Scan for the cell matching the given text and deliver its [x, y] coordinate at center. 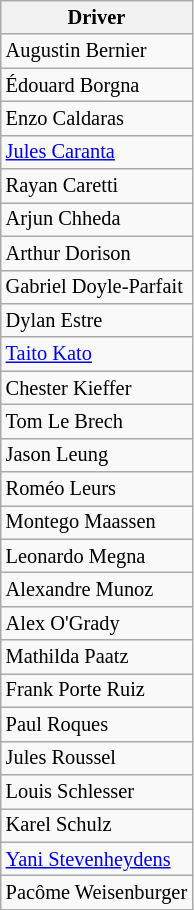
Jules Roussel [96, 758]
Arthur Dorison [96, 253]
Taito Kato [96, 354]
Dylan Estre [96, 320]
Mathilda Paatz [96, 657]
Pacôme Weisenburger [96, 892]
Louis Schlesser [96, 791]
Leonardo Megna [96, 556]
Arjun Chheda [96, 219]
Jules Caranta [96, 152]
Gabriel Doyle-Parfait [96, 287]
Jason Leung [96, 455]
Montego Maassen [96, 522]
Tom Le Brech [96, 421]
Paul Roques [96, 724]
Chester Kieffer [96, 388]
Alex O'Grady [96, 623]
Enzo Caldaras [96, 118]
Augustin Bernier [96, 51]
Karel Schulz [96, 825]
Yani Stevenheydens [96, 859]
Frank Porte Ruiz [96, 690]
Alexandre Munoz [96, 589]
Roméo Leurs [96, 489]
Driver [96, 17]
Édouard Borgna [96, 85]
Rayan Caretti [96, 186]
